Determine the [x, y] coordinate at the center of the cell enclosing the given text.  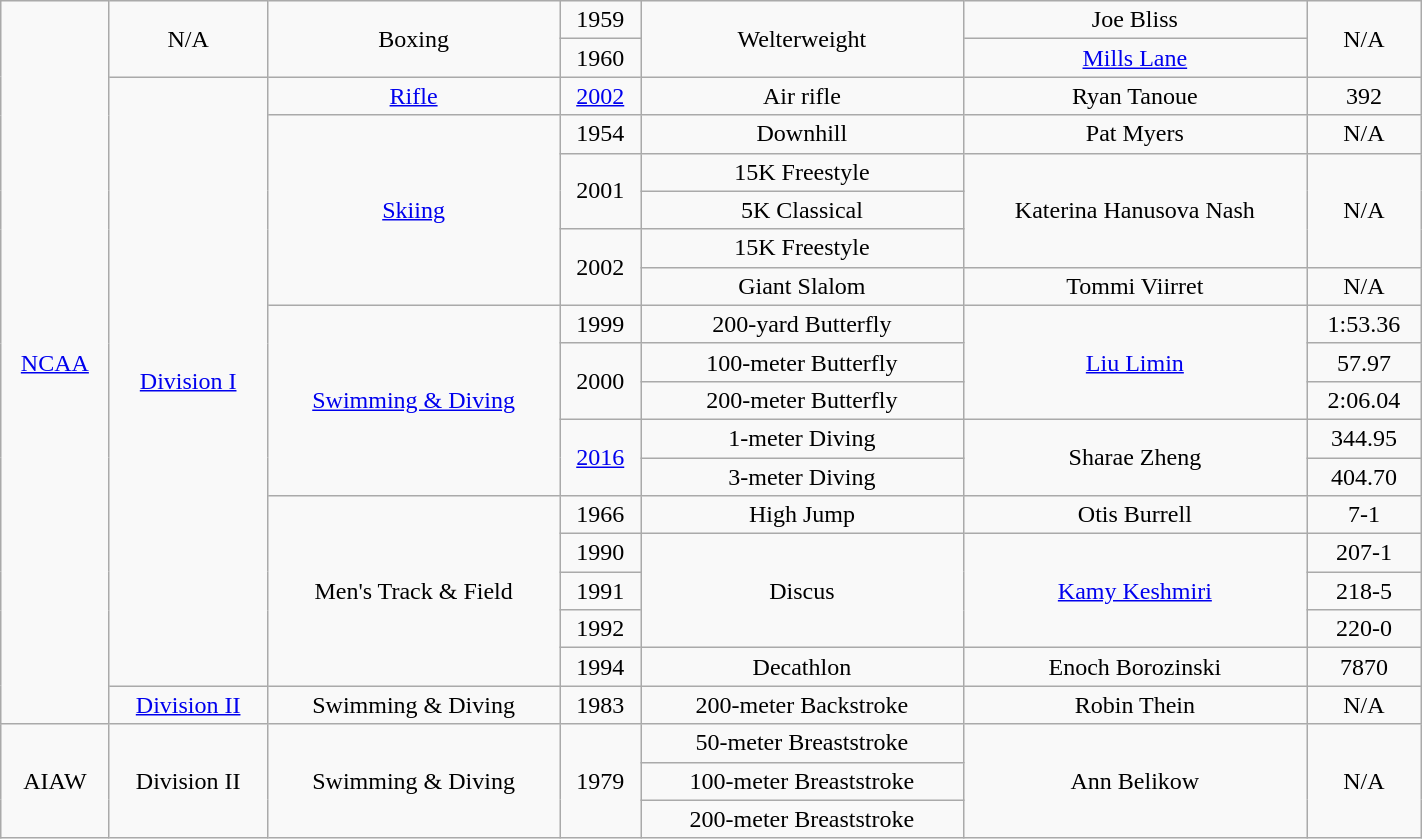
Pat Myers [1134, 134]
404.70 [1364, 477]
1:53.36 [1364, 324]
Air rifle [802, 96]
100-meter Butterfly [802, 362]
1991 [600, 591]
2001 [600, 191]
Skiing [413, 210]
1959 [600, 20]
1960 [600, 58]
Welterweight [802, 39]
1954 [600, 134]
1990 [600, 553]
Liu Limin [1134, 362]
7-1 [1364, 515]
50-meter Breaststroke [802, 743]
1-meter Diving [802, 438]
Joe Bliss [1134, 20]
1966 [600, 515]
Kamy Keshmiri [1134, 591]
100-meter Breaststroke [802, 781]
5K Classical [802, 210]
207-1 [1364, 553]
2:06.04 [1364, 400]
Katerina Hanusova Nash [1134, 210]
218-5 [1364, 591]
High Jump [802, 515]
Men's Track & Field [413, 591]
Giant Slalom [802, 286]
392 [1364, 96]
NCAA [55, 362]
Enoch Borozinski [1134, 667]
Tommi Viirret [1134, 286]
Otis Burrell [1134, 515]
200-meter Backstroke [802, 705]
1979 [600, 781]
Ryan Tanoue [1134, 96]
Downhill [802, 134]
2000 [600, 381]
AIAW [55, 781]
1994 [600, 667]
1983 [600, 705]
200-yard Butterfly [802, 324]
57.97 [1364, 362]
220-0 [1364, 629]
Ann Belikow [1134, 781]
Division I [188, 382]
Discus [802, 591]
Rifle [413, 96]
Mills Lane [1134, 58]
1992 [600, 629]
7870 [1364, 667]
344.95 [1364, 438]
1999 [600, 324]
Boxing [413, 39]
Decathlon [802, 667]
Robin Thein [1134, 705]
200-meter Breaststroke [802, 819]
3-meter Diving [802, 477]
Sharae Zheng [1134, 457]
2016 [600, 457]
200-meter Butterfly [802, 400]
